Detect which cell encompasses the target text, then output its [x, y] center coordinate. 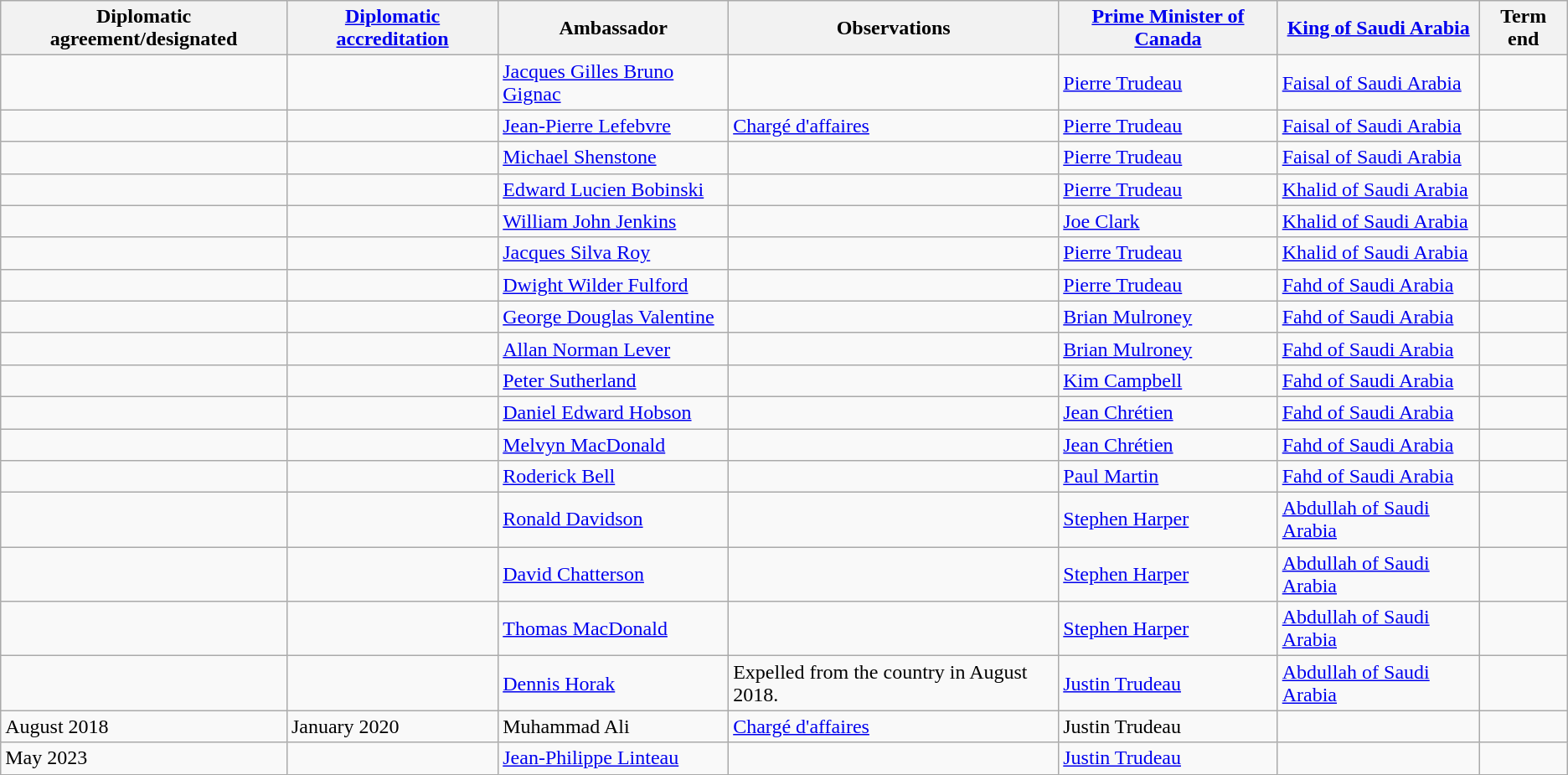
Diplomatic accreditation [392, 28]
Muhammad Ali [613, 726]
William John Jenkins [613, 221]
Ronald Davidson [613, 519]
Allan Norman Lever [613, 349]
Observations [894, 28]
Daniel Edward Hobson [613, 412]
Jacques Silva Roy [613, 253]
August 2018 [144, 726]
Paul Martin [1168, 477]
Jean-Philippe Linteau [613, 758]
Dwight Wilder Fulford [613, 285]
Ambassador [613, 28]
May 2023 [144, 758]
Jean-Pierre Lefebvre [613, 126]
Melvyn MacDonald [613, 445]
Kim Campbell [1168, 380]
Roderick Bell [613, 477]
Expelled from the country in August 2018. [894, 684]
King of Saudi Arabia [1379, 28]
January 2020 [392, 726]
Michael Shenstone [613, 158]
David Chatterson [613, 575]
George Douglas Valentine [613, 317]
Peter Sutherland [613, 380]
Jacques Gilles Bruno Gignac [613, 82]
Prime Minister of Canada [1168, 28]
Joe Clark [1168, 221]
Edward Lucien Bobinski [613, 189]
Diplomatic agreement/designated [144, 28]
Thomas MacDonald [613, 628]
Dennis Horak [613, 684]
Term end [1523, 28]
